For the text-containing cell, return its midpoint in (X, Y) coordinate format. 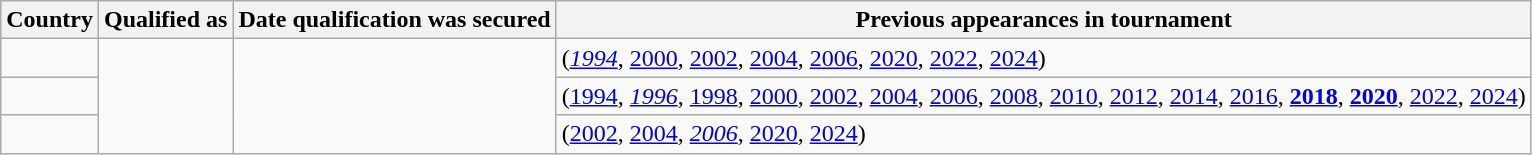
Qualified as (165, 20)
(1994, 1996, 1998, 2000, 2002, 2004, 2006, 2008, 2010, 2012, 2014, 2016, 2018, 2020, 2022, 2024) (1044, 96)
Previous appearances in tournament (1044, 20)
(1994, 2000, 2002, 2004, 2006, 2020, 2022, 2024) (1044, 58)
Country (50, 20)
Date qualification was secured (394, 20)
(2002, 2004, 2006, 2020, 2024) (1044, 134)
